Search for the cell housing the specified text and yield its [X, Y] center coordinate. 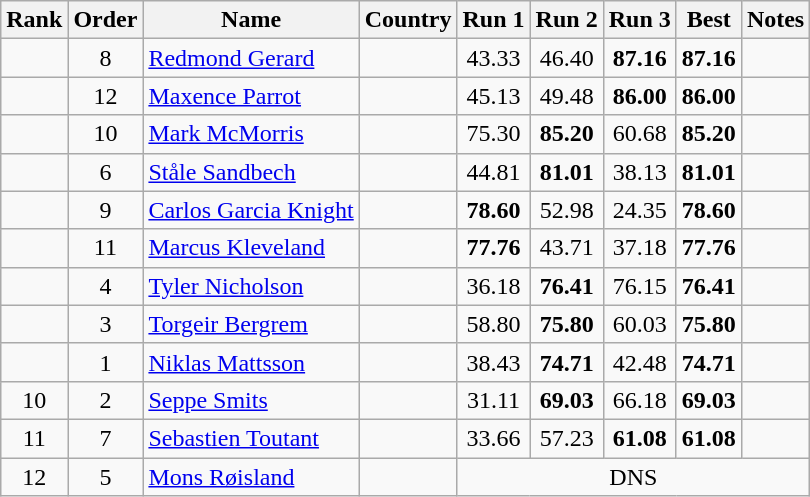
45.13 [494, 96]
36.18 [494, 286]
Mark McMorris [251, 134]
6 [106, 172]
Redmond Gerard [251, 58]
76.15 [640, 286]
31.11 [494, 400]
66.18 [640, 400]
58.80 [494, 324]
60.68 [640, 134]
1 [106, 362]
44.81 [494, 172]
Notes [775, 20]
Best [708, 20]
24.35 [640, 210]
Marcus Kleveland [251, 248]
43.33 [494, 58]
52.98 [566, 210]
38.43 [494, 362]
33.66 [494, 438]
Run 2 [566, 20]
Order [106, 20]
Tyler Nicholson [251, 286]
2 [106, 400]
Carlos Garcia Knight [251, 210]
60.03 [640, 324]
4 [106, 286]
Rank [34, 20]
Ståle Sandbech [251, 172]
38.13 [640, 172]
49.48 [566, 96]
Niklas Mattsson [251, 362]
Torgeir Bergrem [251, 324]
43.71 [566, 248]
8 [106, 58]
Seppe Smits [251, 400]
9 [106, 210]
75.30 [494, 134]
Sebastien Toutant [251, 438]
5 [106, 477]
Maxence Parrot [251, 96]
Name [251, 20]
Run 3 [640, 20]
57.23 [566, 438]
37.18 [640, 248]
DNS [634, 477]
46.40 [566, 58]
7 [106, 438]
Country [408, 20]
Run 1 [494, 20]
42.48 [640, 362]
Mons Røisland [251, 477]
3 [106, 324]
